Determine the (X, Y) coordinate at the center of the cell enclosing the given text.  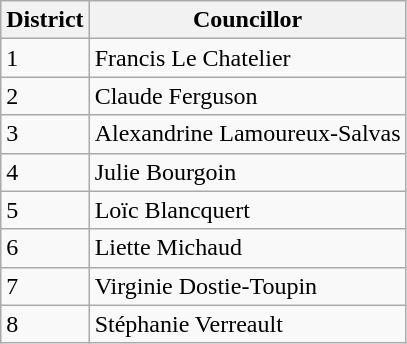
Alexandrine Lamoureux-Salvas (248, 134)
7 (45, 286)
4 (45, 172)
8 (45, 324)
Francis Le Chatelier (248, 58)
Liette Michaud (248, 248)
3 (45, 134)
Julie Bourgoin (248, 172)
5 (45, 210)
6 (45, 248)
District (45, 20)
2 (45, 96)
Loïc Blancquert (248, 210)
Stéphanie Verreault (248, 324)
1 (45, 58)
Councillor (248, 20)
Virginie Dostie-Toupin (248, 286)
Claude Ferguson (248, 96)
